Output the [X, Y] coordinate of the center of the cell containing the given text.  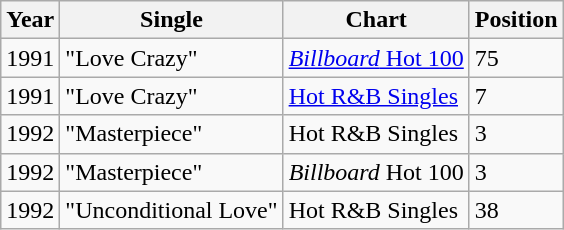
Single [172, 20]
38 [516, 210]
Chart [376, 20]
7 [516, 96]
75 [516, 58]
Year [30, 20]
"Unconditional Love" [172, 210]
Position [516, 20]
